Scan for the cell matching the given text and deliver its (X, Y) coordinate at center. 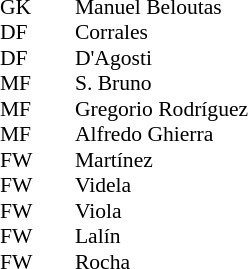
Videla (162, 185)
Viola (162, 211)
Gregorio Rodríguez (162, 109)
Lalín (162, 237)
Alfredo Ghierra (162, 135)
Martínez (162, 160)
S. Bruno (162, 83)
Corrales (162, 33)
D'Agosti (162, 58)
